Pinpoint the cell where the given text exists, returning its [x, y] midpoint coordinate. 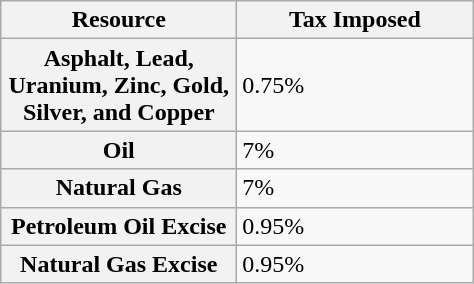
0.75% [355, 85]
Natural Gas Excise [119, 264]
Tax Imposed [355, 20]
Oil [119, 150]
Resource [119, 20]
Petroleum Oil Excise [119, 226]
Asphalt, Lead, Uranium, Zinc, Gold, Silver, and Copper [119, 85]
Natural Gas [119, 188]
